Pinpoint the cell where the given text exists, returning its (X, Y) midpoint coordinate. 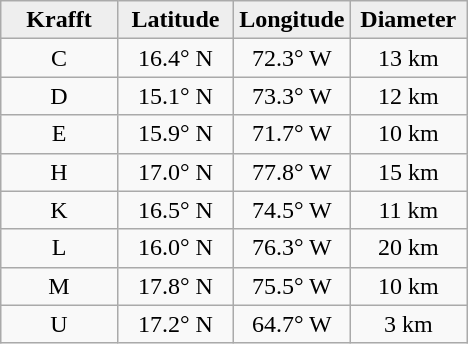
76.3° W (292, 248)
H (59, 172)
72.3° W (292, 58)
74.5° W (292, 210)
E (59, 134)
77.8° W (292, 172)
Longitude (292, 20)
C (59, 58)
L (59, 248)
75.5° W (292, 286)
U (59, 324)
12 km (408, 96)
17.2° N (175, 324)
Latitude (175, 20)
15.9° N (175, 134)
M (59, 286)
20 km (408, 248)
11 km (408, 210)
Diameter (408, 20)
17.8° N (175, 286)
71.7° W (292, 134)
D (59, 96)
13 km (408, 58)
15.1° N (175, 96)
73.3° W (292, 96)
16.4° N (175, 58)
64.7° W (292, 324)
3 km (408, 324)
16.0° N (175, 248)
K (59, 210)
16.5° N (175, 210)
Krafft (59, 20)
17.0° N (175, 172)
15 km (408, 172)
